Return the (X, Y) coordinate for the center point of the cell that contains the specified text.  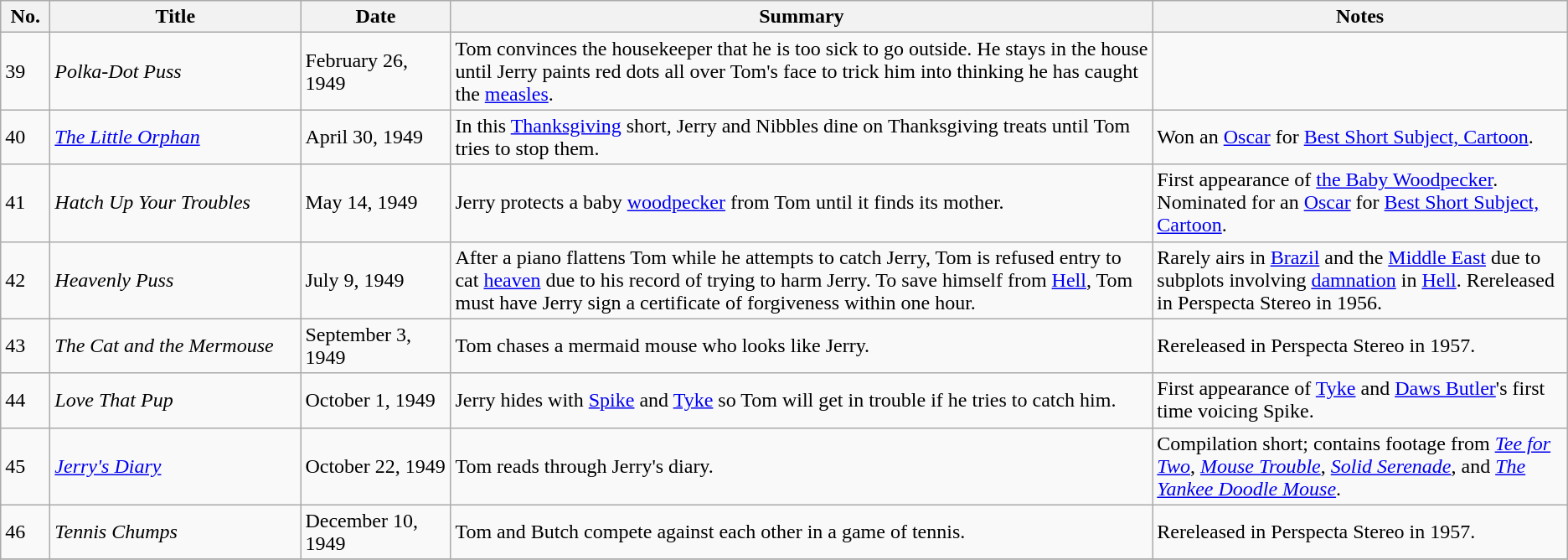
Hatch Up Your Troubles (176, 203)
39 (25, 71)
Jerry protects a baby woodpecker from Tom until it finds its mother. (802, 203)
Tennis Chumps (176, 531)
Compilation short; contains footage from Tee for Two, Mouse Trouble, Solid Serenade, and The Yankee Doodle Mouse. (1360, 466)
First appearance of Tyke and Daws Butler's first time voicing Spike. (1360, 401)
Summary (802, 17)
Jerry's Diary (176, 466)
45 (25, 466)
44 (25, 401)
Love That Pup (176, 401)
The Little Orphan (176, 137)
Tom and Butch compete against each other in a game of tennis. (802, 531)
43 (25, 345)
Jerry hides with Spike and Tyke so Tom will get in trouble if he tries to catch him. (802, 401)
September 3, 1949 (375, 345)
Rarely airs in Brazil and the Middle East due to subplots involving damnation in Hell. Rereleased in Perspecta Stereo in 1956. (1360, 280)
Won an Oscar for Best Short Subject, Cartoon. (1360, 137)
First appearance of the Baby Woodpecker. Nominated for an Oscar for Best Short Subject, Cartoon. (1360, 203)
Title (176, 17)
April 30, 1949 (375, 137)
July 9, 1949 (375, 280)
October 22, 1949 (375, 466)
February 26, 1949 (375, 71)
In this Thanksgiving short, Jerry and Nibbles dine on Thanksgiving treats until Tom tries to stop them. (802, 137)
The Cat and the Mermouse (176, 345)
46 (25, 531)
41 (25, 203)
Tom chases a mermaid mouse who looks like Jerry. (802, 345)
40 (25, 137)
December 10, 1949 (375, 531)
Polka-Dot Puss (176, 71)
No. (25, 17)
Date (375, 17)
May 14, 1949 (375, 203)
October 1, 1949 (375, 401)
Heavenly Puss (176, 280)
Notes (1360, 17)
Tom reads through Jerry's diary. (802, 466)
42 (25, 280)
